Locate the cell with the specified text and output its (x, y) center coordinate. 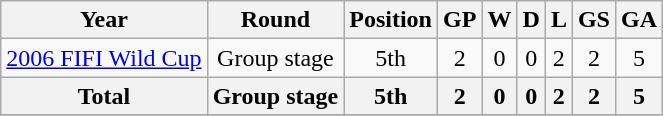
Round (276, 20)
Total (104, 96)
L (558, 20)
D (531, 20)
Position (391, 20)
Year (104, 20)
GS (594, 20)
GA (638, 20)
W (500, 20)
2006 FIFI Wild Cup (104, 58)
GP (459, 20)
